Locate the cell with the specified text and output its [X, Y] center coordinate. 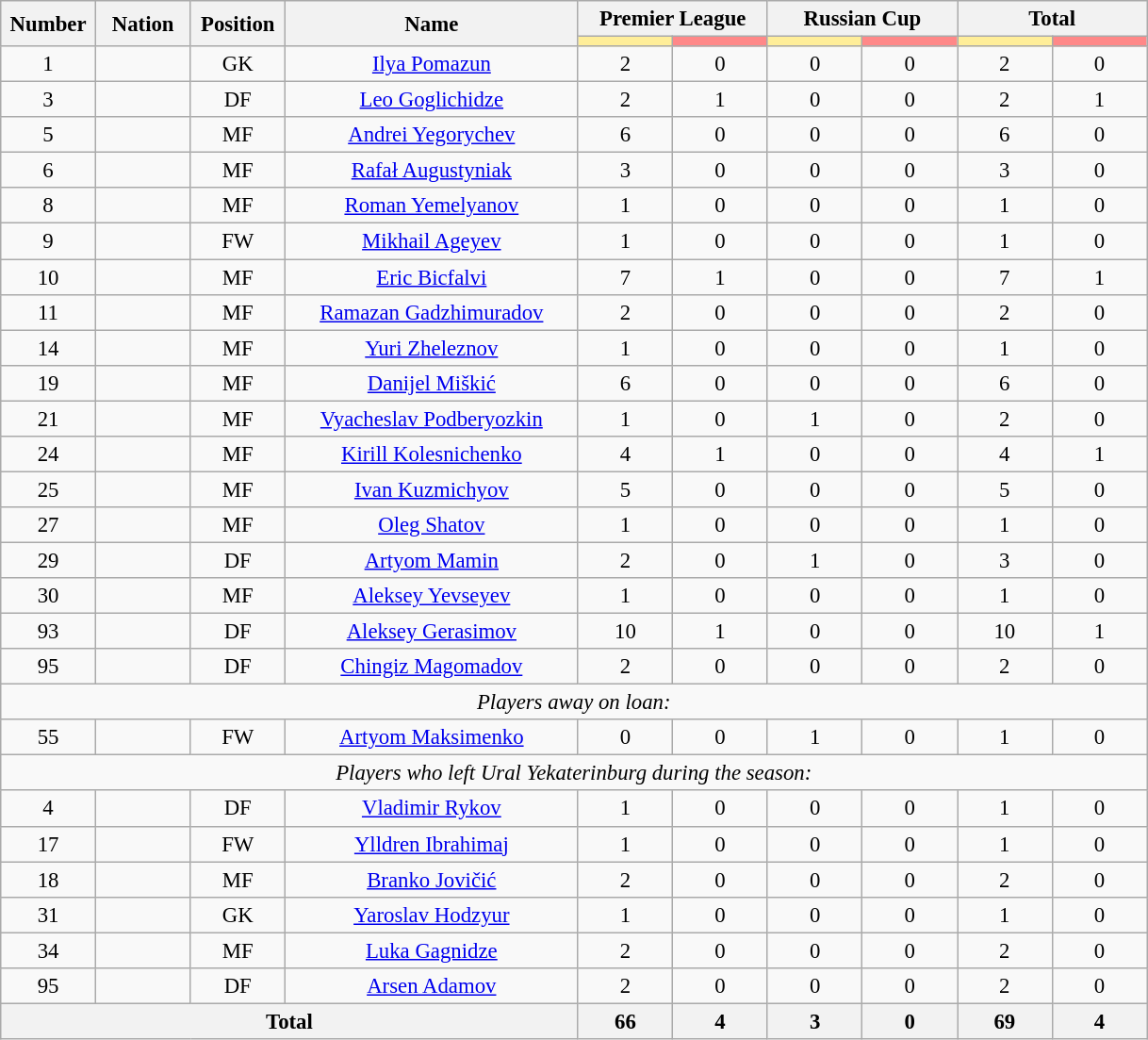
30 [49, 596]
Players who left Ural Yekaterinburg during the season: [574, 773]
Roman Yemelyanov [432, 206]
8 [49, 206]
18 [49, 880]
Yaroslav Hodzyur [432, 915]
Arsen Adamov [432, 986]
Position [238, 24]
Vladimir Rykov [432, 809]
Mikhail Ageyev [432, 241]
Yuri Zheleznov [432, 348]
Premier League [673, 19]
17 [49, 844]
Vyacheslav Podberyozkin [432, 419]
29 [49, 560]
Kirill Kolesnichenko [432, 454]
Andrei Yegorychev [432, 135]
Name [432, 24]
Artyom Maksimenko [432, 737]
Aleksey Gerasimov [432, 632]
Luka Gagnidze [432, 950]
Russian Cup [861, 19]
9 [49, 241]
Players away on loan: [574, 702]
Ramazan Gadzhimuradov [432, 312]
Eric Bicfalvi [432, 277]
Oleg Shatov [432, 525]
Nation [143, 24]
55 [49, 737]
25 [49, 489]
34 [49, 950]
Ylldren Ibrahimaj [432, 844]
Leo Goglichidze [432, 100]
Rafał Augustyniak [432, 171]
19 [49, 383]
31 [49, 915]
66 [626, 1021]
Number [49, 24]
Ivan Kuzmichyov [432, 489]
Ilya Pomazun [432, 64]
69 [1005, 1021]
Branko Jovičić [432, 880]
Danijel Miškić [432, 383]
21 [49, 419]
14 [49, 348]
Chingiz Magomadov [432, 667]
Aleksey Yevseyev [432, 596]
93 [49, 632]
24 [49, 454]
27 [49, 525]
Artyom Mamin [432, 560]
11 [49, 312]
